Provide the [X, Y] coordinate of the cell's center where the given text is located.  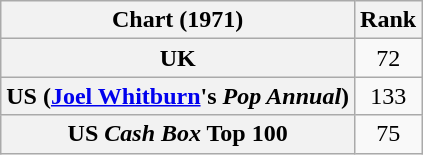
US (Joel Whitburn's Pop Annual) [178, 96]
75 [388, 134]
UK [178, 58]
US Cash Box Top 100 [178, 134]
Rank [388, 20]
133 [388, 96]
Chart (1971) [178, 20]
72 [388, 58]
